Find where the given text appears and provide that cell's center as (X, Y) coordinate. 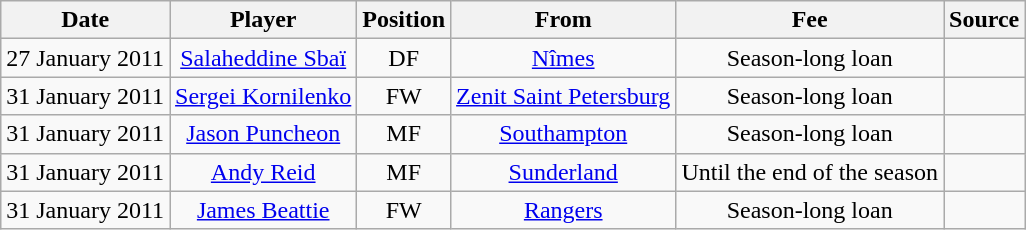
From (564, 20)
James Beattie (264, 210)
Southampton (564, 134)
Andy Reid (264, 172)
DF (404, 58)
27 January 2011 (86, 58)
Nîmes (564, 58)
Sunderland (564, 172)
Date (86, 20)
Zenit Saint Petersburg (564, 96)
Player (264, 20)
Until the end of the season (810, 172)
Salaheddine Sbaï (264, 58)
Sergei Kornilenko (264, 96)
Jason Puncheon (264, 134)
Fee (810, 20)
Rangers (564, 210)
Position (404, 20)
Source (984, 20)
